For the text-containing cell, return its midpoint in (x, y) coordinate format. 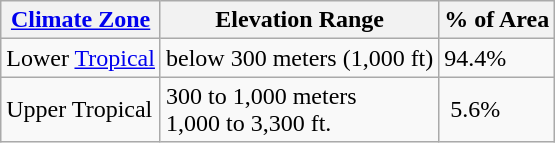
Elevation Range (299, 20)
Upper Tropical (81, 110)
Climate Zone (81, 20)
300 to 1,000 meters1,000 to 3,300 ft. (299, 110)
% of Area (497, 20)
5.6% (497, 110)
94.4% (497, 58)
Lower Tropical (81, 58)
below 300 meters (1,000 ft) (299, 58)
